Return (x, y) of the center of cell containing provided text 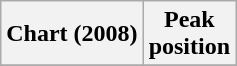
Chart (2008) (72, 34)
Peakposition (189, 34)
